For the text-containing cell, return its midpoint in (X, Y) coordinate format. 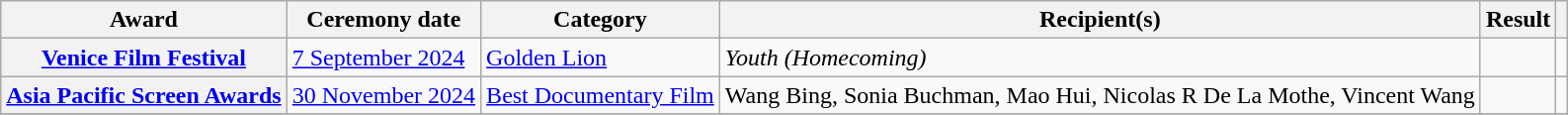
Best Documentary Film (601, 95)
Recipient(s) (1100, 20)
Golden Lion (601, 57)
7 September 2024 (383, 57)
Award (144, 20)
Category (601, 20)
Result (1518, 20)
Wang Bing, Sonia Buchman, Mao Hui, Nicolas R De La Mothe, Vincent Wang (1100, 95)
Ceremony date (383, 20)
30 November 2024 (383, 95)
Asia Pacific Screen Awards (144, 95)
Venice Film Festival (144, 57)
Youth (Homecoming) (1100, 57)
